Determine the (x, y) coordinate at the center of the cell enclosing the given text.  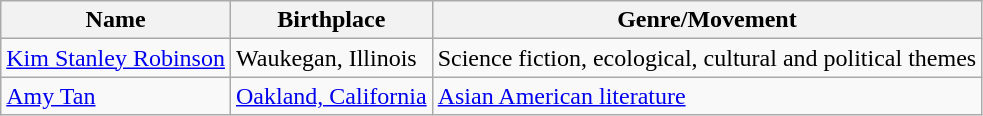
Science fiction, ecological, cultural and political themes (707, 58)
Amy Tan (116, 96)
Asian American literature (707, 96)
Waukegan, Illinois (331, 58)
Name (116, 20)
Genre/Movement (707, 20)
Oakland, California (331, 96)
Kim Stanley Robinson (116, 58)
Birthplace (331, 20)
